Find where the given text appears and provide that cell's center as (X, Y) coordinate. 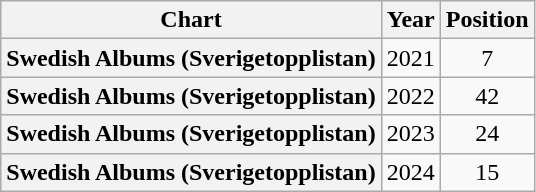
2023 (410, 134)
2021 (410, 58)
2024 (410, 172)
7 (487, 58)
2022 (410, 96)
24 (487, 134)
Chart (191, 20)
15 (487, 172)
42 (487, 96)
Year (410, 20)
Position (487, 20)
